Return (X, Y) of the center of cell containing provided text 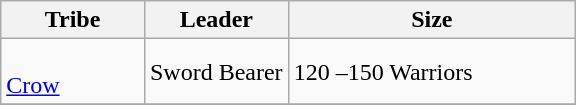
Size (432, 20)
Tribe (73, 20)
Crow (73, 72)
120 –150 Warriors (432, 72)
Leader (216, 20)
Sword Bearer (216, 72)
